Detect which cell encompasses the target text, then output its (x, y) center coordinate. 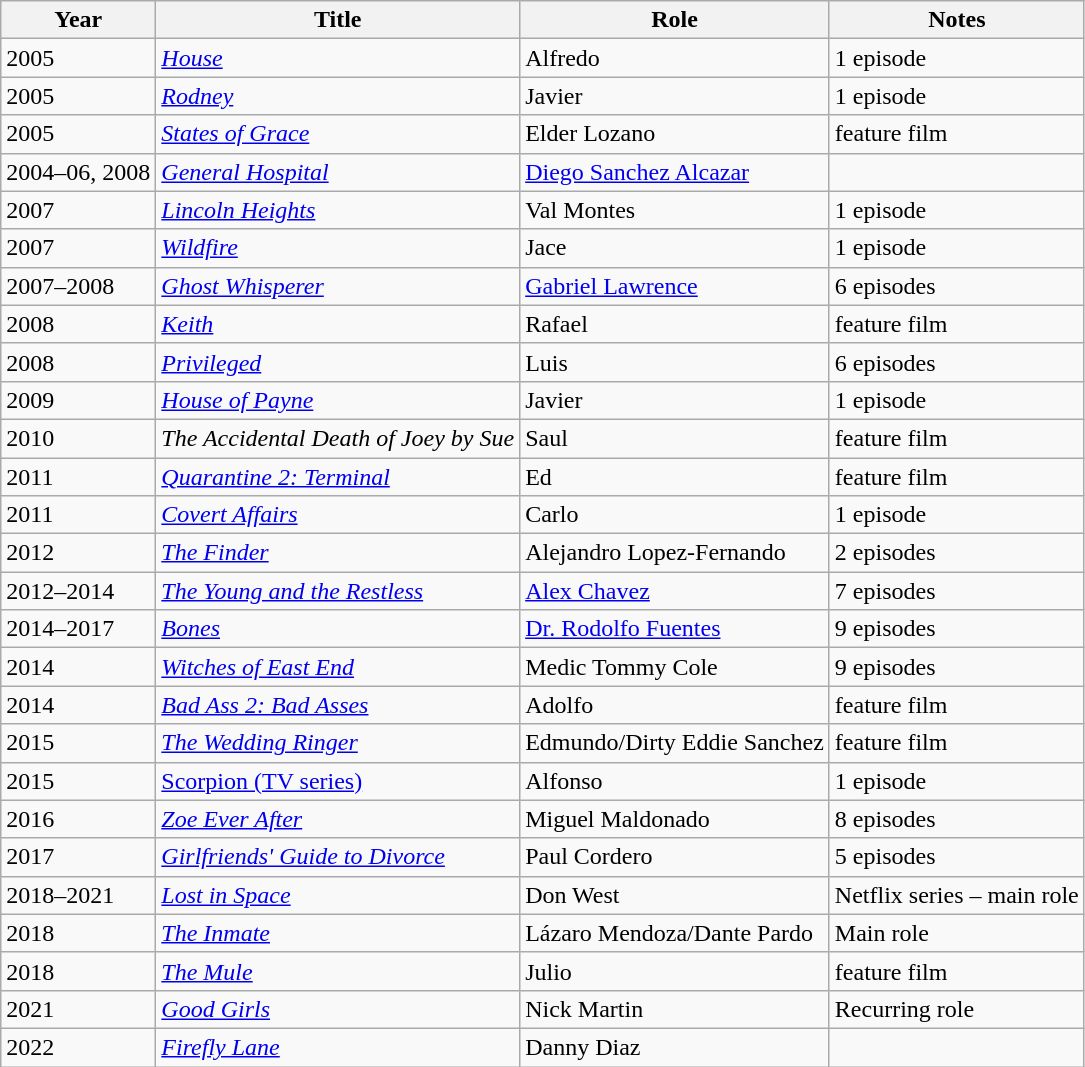
Covert Affairs (338, 515)
2012–2014 (78, 591)
Witches of East End (338, 667)
2016 (78, 819)
Rafael (675, 324)
Good Girls (338, 1009)
Ed (675, 477)
Adolfo (675, 705)
Alex Chavez (675, 591)
Bones (338, 629)
Role (675, 20)
Danny Diaz (675, 1047)
Notes (956, 20)
Zoe Ever After (338, 819)
2014–2017 (78, 629)
Scorpion (TV series) (338, 781)
Gabriel Lawrence (675, 286)
2017 (78, 857)
Girlfriends' Guide to Divorce (338, 857)
Carlo (675, 515)
Val Montes (675, 210)
2 episodes (956, 553)
Netflix series – main role (956, 895)
Keith (338, 324)
Alejandro Lopez-Fernando (675, 553)
2004–06, 2008 (78, 172)
2009 (78, 400)
The Wedding Ringer (338, 743)
Julio (675, 971)
2018–2021 (78, 895)
Main role (956, 933)
Alfonso (675, 781)
7 episodes (956, 591)
Recurring role (956, 1009)
Diego Sanchez Alcazar (675, 172)
Don West (675, 895)
Wildfire (338, 248)
Dr. Rodolfo Fuentes (675, 629)
Nick Martin (675, 1009)
2021 (78, 1009)
Rodney (338, 96)
2022 (78, 1047)
Jace (675, 248)
2012 (78, 553)
Lost in Space (338, 895)
Ghost Whisperer (338, 286)
2010 (78, 438)
The Inmate (338, 933)
The Young and the Restless (338, 591)
Quarantine 2: Terminal (338, 477)
States of Grace (338, 134)
Bad Ass 2: Bad Asses (338, 705)
Miguel Maldonado (675, 819)
Alfredo (675, 58)
The Mule (338, 971)
5 episodes (956, 857)
Lincoln Heights (338, 210)
Edmundo/Dirty Eddie Sanchez (675, 743)
Title (338, 20)
House of Payne (338, 400)
Lázaro Mendoza/Dante Pardo (675, 933)
Year (78, 20)
Elder Lozano (675, 134)
Paul Cordero (675, 857)
House (338, 58)
2007–2008 (78, 286)
Luis (675, 362)
Medic Tommy Cole (675, 667)
General Hospital (338, 172)
Firefly Lane (338, 1047)
Privileged (338, 362)
Saul (675, 438)
The Finder (338, 553)
The Accidental Death of Joey by Sue (338, 438)
8 episodes (956, 819)
